Scan for the cell matching the given text and deliver its (X, Y) coordinate at center. 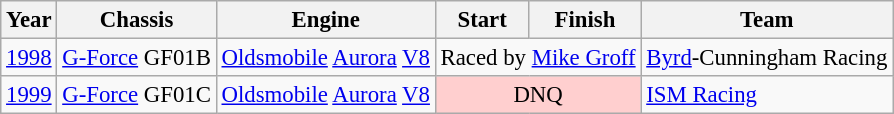
Finish (585, 20)
G-Force GF01B (136, 58)
Start (482, 20)
G-Force GF01C (136, 95)
Byrd-Cunningham Racing (767, 58)
Chassis (136, 20)
1998 (29, 58)
1999 (29, 95)
DNQ (538, 95)
ISM Racing (767, 95)
Year (29, 20)
Raced by Mike Groff (538, 58)
Team (767, 20)
Engine (326, 20)
